Output the [x, y] coordinate of the center of the cell containing the given text.  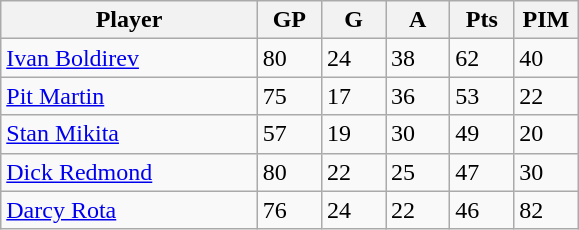
Pts [482, 20]
40 [546, 58]
49 [482, 134]
Player [130, 20]
20 [546, 134]
Ivan Boldirev [130, 58]
Dick Redmond [130, 172]
G [353, 20]
76 [289, 210]
A [418, 20]
38 [418, 58]
47 [482, 172]
82 [546, 210]
Pit Martin [130, 96]
36 [418, 96]
GP [289, 20]
53 [482, 96]
17 [353, 96]
46 [482, 210]
Darcy Rota [130, 210]
57 [289, 134]
19 [353, 134]
62 [482, 58]
25 [418, 172]
PIM [546, 20]
Stan Mikita [130, 134]
75 [289, 96]
